Identify which cell holds the provided text, then report its [x, y] central coordinate. 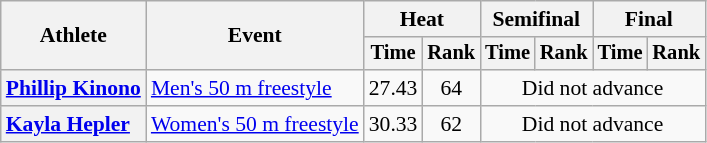
Event [255, 36]
Women's 50 m freestyle [255, 124]
Men's 50 m freestyle [255, 88]
27.43 [394, 88]
Semifinal [536, 19]
Heat [422, 19]
64 [451, 88]
30.33 [394, 124]
Phillip Kinono [74, 88]
62 [451, 124]
Kayla Hepler [74, 124]
Athlete [74, 36]
Final [649, 19]
